Detect which cell encompasses the target text, then output its (x, y) center coordinate. 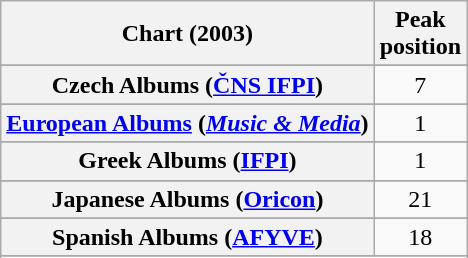
Spanish Albums (AFYVE) (188, 237)
Japanese Albums (Oricon) (188, 199)
European Albums (Music & Media) (188, 123)
Chart (2003) (188, 34)
Czech Albums (ČNS IFPI) (188, 85)
Peakposition (420, 34)
18 (420, 237)
7 (420, 85)
Greek Albums (IFPI) (188, 161)
21 (420, 199)
